Return (x, y) of the center of cell containing provided text 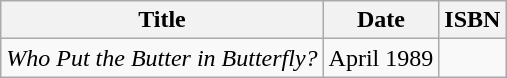
Title (162, 20)
Who Put the Butter in Butterfly? (162, 58)
ISBN (472, 20)
April 1989 (381, 58)
Date (381, 20)
